Find where the given text appears and provide that cell's center as (X, Y) coordinate. 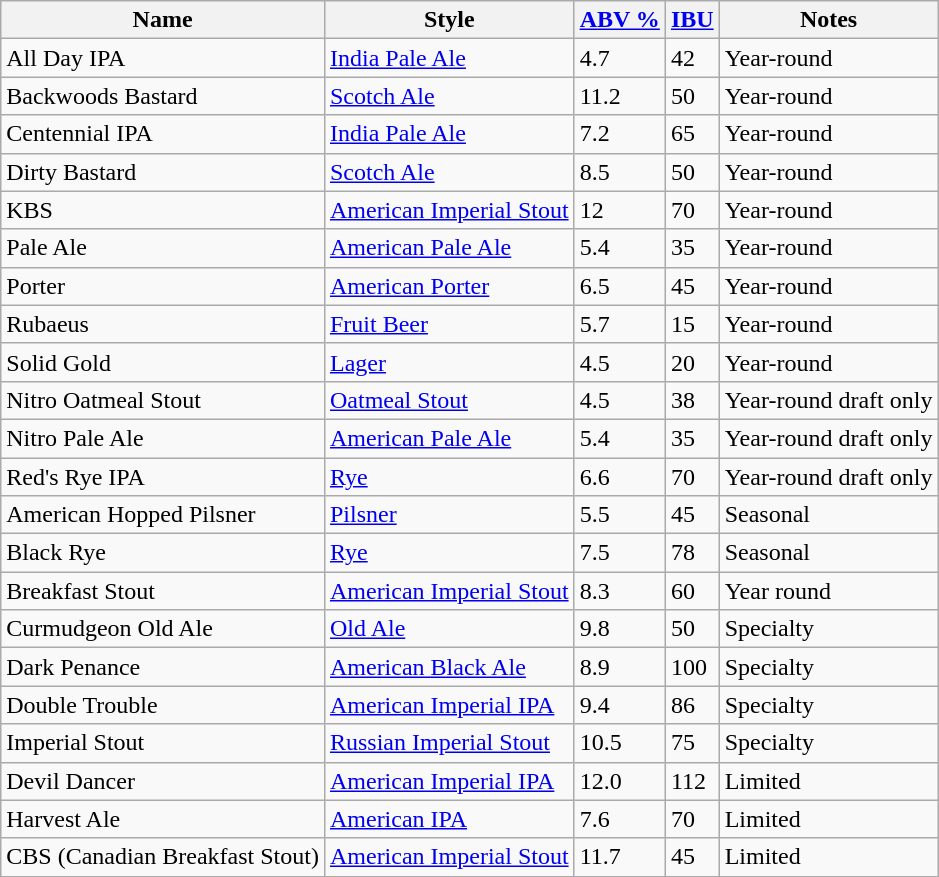
78 (692, 553)
86 (692, 705)
7.6 (620, 819)
KBS (163, 210)
IBU (692, 20)
5.7 (620, 324)
7.5 (620, 553)
12.0 (620, 781)
Oatmeal Stout (449, 400)
American Black Ale (449, 667)
Nitro Oatmeal Stout (163, 400)
Backwoods Bastard (163, 96)
Dark Penance (163, 667)
ABV % (620, 20)
Harvest Ale (163, 819)
65 (692, 134)
38 (692, 400)
Pilsner (449, 515)
Old Ale (449, 629)
Red's Rye IPA (163, 477)
Devil Dancer (163, 781)
8.9 (620, 667)
Breakfast Stout (163, 591)
9.8 (620, 629)
Centennial IPA (163, 134)
Name (163, 20)
Imperial Stout (163, 743)
20 (692, 362)
42 (692, 58)
15 (692, 324)
8.5 (620, 172)
8.3 (620, 591)
Fruit Beer (449, 324)
5.5 (620, 515)
Notes (828, 20)
6.6 (620, 477)
CBS (Canadian Breakfast Stout) (163, 857)
Curmudgeon Old Ale (163, 629)
Pale Ale (163, 248)
60 (692, 591)
Dirty Bastard (163, 172)
Russian Imperial Stout (449, 743)
12 (620, 210)
American IPA (449, 819)
All Day IPA (163, 58)
Year round (828, 591)
7.2 (620, 134)
10.5 (620, 743)
Solid Gold (163, 362)
Double Trouble (163, 705)
9.4 (620, 705)
American Porter (449, 286)
Rubaeus (163, 324)
6.5 (620, 286)
11.2 (620, 96)
Style (449, 20)
Black Rye (163, 553)
4.7 (620, 58)
75 (692, 743)
Lager (449, 362)
11.7 (620, 857)
American Hopped Pilsner (163, 515)
Porter (163, 286)
112 (692, 781)
Nitro Pale Ale (163, 438)
100 (692, 667)
